Provide the (X, Y) coordinate of the cell's center where the given text is located.  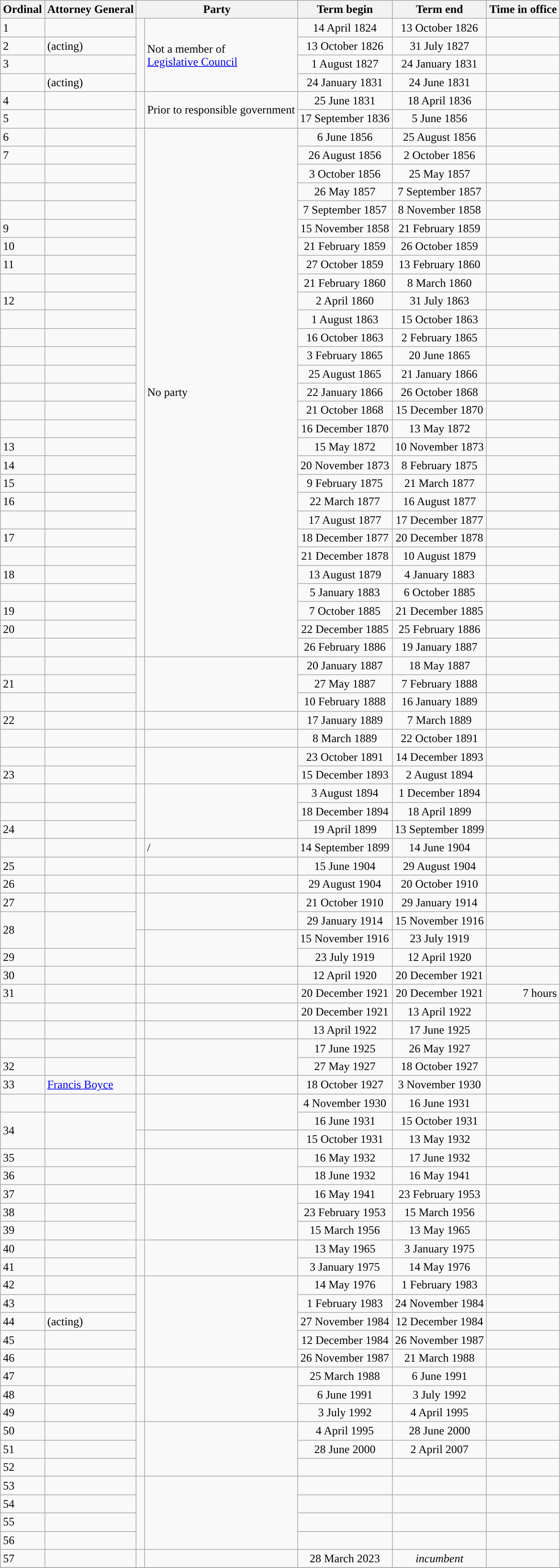
24 June 1831 (439, 82)
Term begin (345, 10)
Time in office (523, 10)
4 January 1883 (439, 575)
21 December 1878 (345, 556)
8 March 1889 (345, 738)
6 (22, 137)
56 (22, 1540)
6 October 1885 (439, 593)
36 (22, 1176)
14 (22, 465)
23 October 1891 (345, 756)
18 December 1877 (345, 538)
9 (22, 228)
17 August 1877 (345, 519)
25 August 1856 (439, 137)
26 (22, 884)
incumbent (439, 1558)
31 July 1863 (439, 301)
29 (22, 957)
48 (22, 1395)
18 April 1836 (439, 101)
18 May 1887 (439, 666)
15 June 1904 (345, 866)
53 (22, 1486)
18 December 1894 (345, 812)
8 February 1875 (439, 465)
17 June 1932 (439, 1158)
8 March 1860 (439, 283)
31 (22, 993)
26 August 1856 (345, 155)
15 (22, 483)
1 December 1894 (439, 793)
55 (22, 1522)
3 August 1894 (345, 793)
21 December 1885 (439, 611)
9 February 1875 (345, 483)
14 September 1899 (345, 848)
26 May 1927 (439, 1048)
27 May 1927 (345, 1066)
15 December 1893 (345, 775)
13 August 1879 (345, 575)
15 May 1872 (345, 447)
14 June 1904 (439, 848)
25 June 1831 (345, 101)
15 November 1858 (345, 228)
54 (22, 1504)
3 November 1930 (439, 1084)
38 (22, 1212)
16 January 1889 (439, 702)
21 January 1866 (439, 374)
Term end (439, 10)
/ (221, 848)
No party (221, 392)
13 May 1932 (439, 1139)
28 (22, 930)
22 October 1891 (439, 738)
16 October 1863 (345, 338)
19 January 1887 (439, 647)
52 (22, 1467)
21 March 1988 (439, 1358)
7 (22, 155)
1 (22, 28)
50 (22, 1431)
16 December 1870 (345, 429)
18 June 1932 (345, 1176)
20 October 1910 (439, 884)
16 August 1877 (439, 501)
18 April 1899 (439, 812)
5 (22, 119)
25 March 1988 (345, 1376)
4 (22, 101)
45 (22, 1340)
20 November 1873 (345, 465)
10 (22, 247)
46 (22, 1358)
24 (22, 830)
21 February 1860 (345, 283)
49 (22, 1413)
Francis Boyce (90, 1084)
14 April 1824 (345, 28)
7 February 1888 (439, 684)
15 October 1863 (439, 319)
51 (22, 1449)
32 (22, 1066)
43 (22, 1303)
33 (22, 1084)
27 (22, 902)
27 May 1887 (345, 684)
41 (22, 1267)
30 (22, 975)
21 October 1910 (345, 902)
25 (22, 866)
2 August 1894 (439, 775)
10 August 1879 (439, 556)
3 October 1856 (345, 173)
5 June 1856 (439, 119)
22 January 1866 (345, 392)
25 August 1865 (345, 374)
44 (22, 1321)
16 May 1932 (345, 1158)
26 October 1859 (439, 247)
12 (22, 301)
25 February 1886 (439, 629)
2 October 1856 (439, 155)
Attorney General (90, 10)
20 December 1878 (439, 538)
19 April 1899 (345, 830)
10 February 1888 (345, 702)
26 October 1868 (439, 392)
37 (22, 1194)
13 May 1872 (439, 429)
17 December 1877 (439, 519)
5 January 1883 (345, 593)
39 (22, 1230)
40 (22, 1249)
2 April 2007 (439, 1449)
21 March 1877 (439, 483)
20 January 1887 (345, 666)
7 March 1889 (439, 720)
34 (22, 1130)
20 (22, 629)
24 November 1984 (439, 1303)
7 October 1885 (345, 611)
1 August 1863 (345, 319)
Party (217, 10)
47 (22, 1376)
23 (22, 775)
25 May 1857 (439, 173)
13 September 1899 (439, 830)
21 (22, 684)
3 (22, 64)
2 April 1860 (345, 301)
19 (22, 611)
7 hours (523, 993)
3 February 1865 (345, 356)
28 March 2023 (345, 1558)
4 November 1930 (345, 1103)
27 November 1984 (345, 1321)
13 February 1860 (439, 265)
14 December 1893 (439, 756)
13 (22, 447)
22 (22, 720)
27 October 1859 (345, 265)
26 February 1886 (345, 647)
57 (22, 1558)
2 (22, 46)
2 February 1865 (439, 338)
8 November 1858 (439, 210)
17 (22, 538)
42 (22, 1285)
17 January 1889 (345, 720)
Not a member ofLegislative Council (221, 55)
22 December 1885 (345, 629)
15 December 1870 (439, 410)
Ordinal (22, 10)
6 June 1856 (345, 137)
1 August 1827 (345, 64)
31 July 1827 (439, 46)
26 May 1857 (345, 192)
35 (22, 1158)
20 June 1865 (439, 356)
22 March 1877 (345, 501)
10 November 1873 (439, 447)
Prior to responsible government (221, 110)
11 (22, 265)
18 (22, 575)
21 October 1868 (345, 410)
16 (22, 501)
17 September 1836 (345, 119)
